Return [X, Y] of the center of cell containing provided text 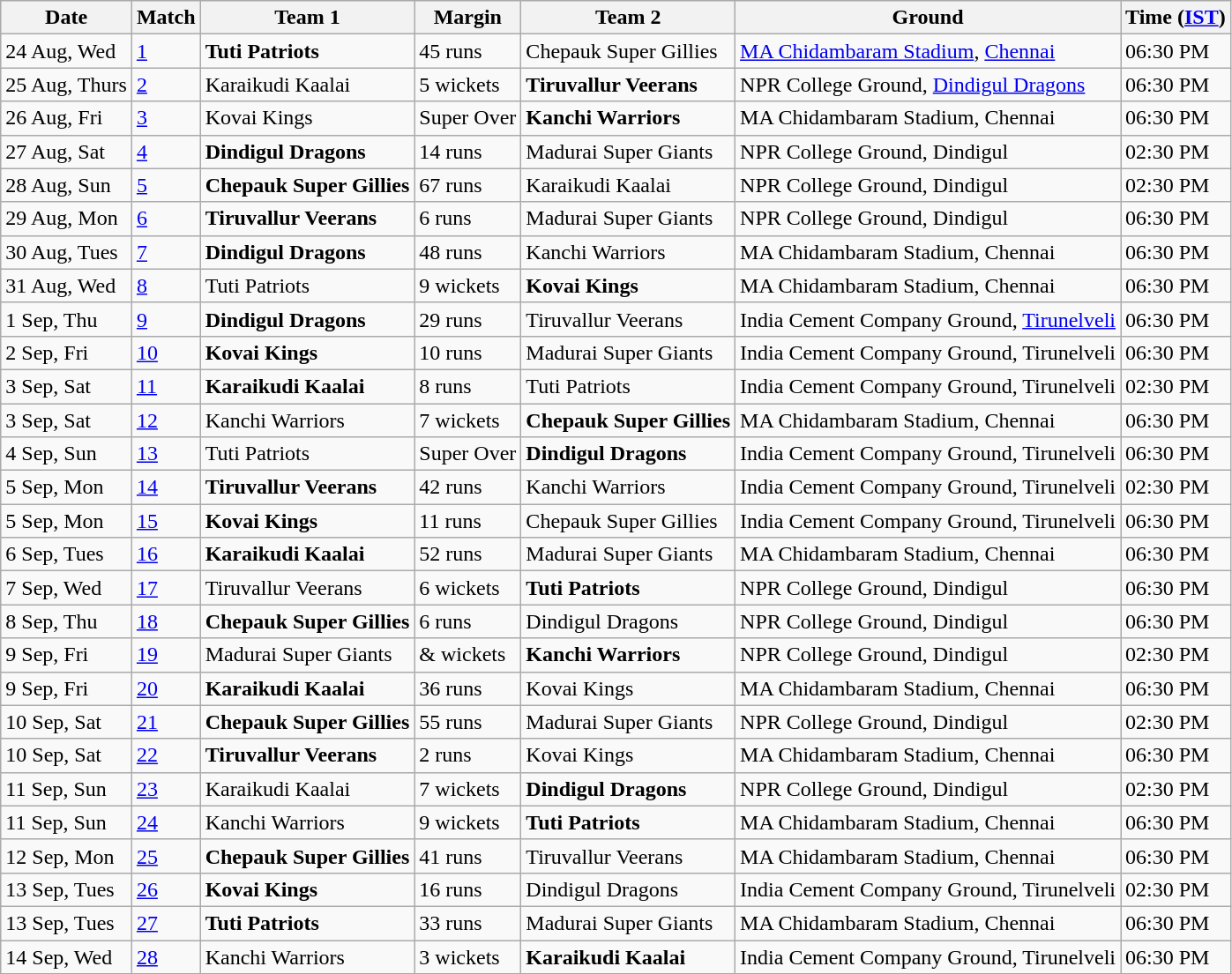
52 runs [467, 554]
22 [166, 755]
26 Aug, Fri [67, 118]
14 Sep, Wed [67, 956]
14 runs [467, 152]
27 [166, 923]
28 Aug, Sun [67, 185]
8 Sep, Thu [67, 621]
42 runs [467, 487]
48 runs [467, 252]
NPR College Ground, Dindigul Dragons [928, 85]
Match [166, 18]
33 runs [467, 923]
18 [166, 621]
11 runs [467, 521]
23 [166, 789]
2 Sep, Fri [67, 353]
5 wickets [467, 85]
41 runs [467, 856]
29 runs [467, 319]
7 [166, 252]
16 runs [467, 889]
8 runs [467, 386]
4 [166, 152]
3 [166, 118]
12 Sep, Mon [67, 856]
Time (IST) [1176, 18]
8 [166, 286]
24 Aug, Wed [67, 51]
25 [166, 856]
28 [166, 956]
Margin [467, 18]
45 runs [467, 51]
6 Sep, Tues [67, 554]
13 [166, 454]
27 Aug, Sat [67, 152]
19 [166, 655]
21 [166, 722]
29 Aug, Mon [67, 219]
24 [166, 822]
5 [166, 185]
2 runs [467, 755]
15 [166, 521]
& wickets [467, 655]
6 [166, 219]
Ground [928, 18]
30 Aug, Tues [67, 252]
7 Sep, Wed [67, 588]
12 [166, 420]
4 Sep, Sun [67, 454]
55 runs [467, 722]
14 [166, 487]
10 runs [467, 353]
17 [166, 588]
26 [166, 889]
16 [166, 554]
11 [166, 386]
Date [67, 18]
1 Sep, Thu [67, 319]
31 Aug, Wed [67, 286]
3 wickets [467, 956]
9 [166, 319]
1 [166, 51]
6 wickets [467, 588]
20 [166, 688]
25 Aug, Thurs [67, 85]
Team 2 [628, 18]
Team 1 [307, 18]
67 runs [467, 185]
36 runs [467, 688]
10 [166, 353]
2 [166, 85]
